Return the (x, y) coordinate for the center point of the cell that contains the specified text.  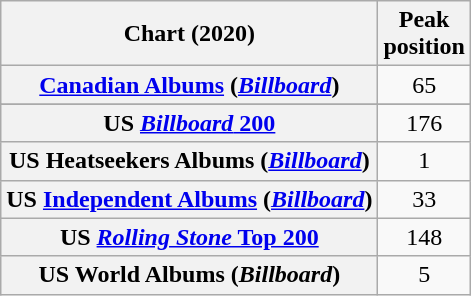
Peakposition (424, 34)
US Independent Albums (Billboard) (190, 199)
US World Albums (Billboard) (190, 275)
1 (424, 161)
33 (424, 199)
Canadian Albums (Billboard) (190, 85)
US Rolling Stone Top 200 (190, 237)
US Billboard 200 (190, 123)
65 (424, 85)
Chart (2020) (190, 34)
176 (424, 123)
5 (424, 275)
US Heatseekers Albums (Billboard) (190, 161)
148 (424, 237)
